Pinpoint the cell where the given text exists, returning its [X, Y] midpoint coordinate. 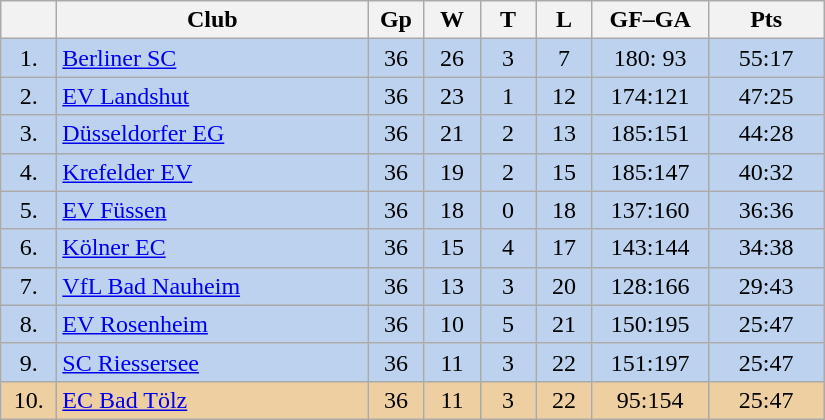
6. [29, 248]
EV Füssen [212, 210]
12 [564, 96]
95:154 [650, 400]
19 [452, 172]
17 [564, 248]
174:121 [650, 96]
EV Rosenheim [212, 324]
EV Landshut [212, 96]
23 [452, 96]
26 [452, 58]
W [452, 20]
7 [564, 58]
GF–GA [650, 20]
4. [29, 172]
20 [564, 286]
9. [29, 362]
185:147 [650, 172]
4 [508, 248]
143:144 [650, 248]
180: 93 [650, 58]
VfL Bad Nauheim [212, 286]
L [564, 20]
10. [29, 400]
128:166 [650, 286]
47:25 [766, 96]
3. [29, 134]
Pts [766, 20]
137:160 [650, 210]
1 [508, 96]
Krefelder EV [212, 172]
34:38 [766, 248]
Berliner SC [212, 58]
185:151 [650, 134]
150:195 [650, 324]
5 [508, 324]
151:197 [650, 362]
1. [29, 58]
8. [29, 324]
0 [508, 210]
Kölner EC [212, 248]
Club [212, 20]
36:36 [766, 210]
40:32 [766, 172]
10 [452, 324]
T [508, 20]
29:43 [766, 286]
5. [29, 210]
SC Riessersee [212, 362]
Düsseldorfer EG [212, 134]
EC Bad Tölz [212, 400]
2. [29, 96]
7. [29, 286]
44:28 [766, 134]
55:17 [766, 58]
Gp [396, 20]
